Determine the [X, Y] coordinate at the center of the cell enclosing the given text.  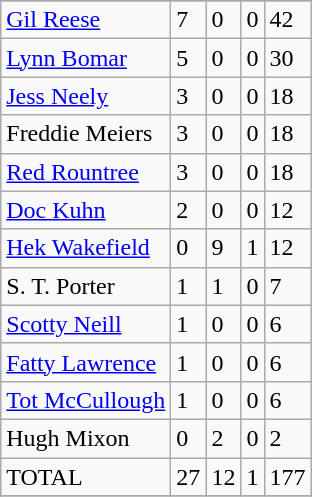
Scotty Neill [86, 324]
Tot McCullough [86, 400]
TOTAL [86, 477]
27 [188, 477]
Fatty Lawrence [86, 362]
Hugh Mixon [86, 438]
30 [288, 58]
Lynn Bomar [86, 58]
5 [188, 58]
Hek Wakefield [86, 248]
Gil Reese [86, 20]
S. T. Porter [86, 286]
Freddie Meiers [86, 134]
9 [224, 248]
42 [288, 20]
Doc Kuhn [86, 210]
177 [288, 477]
Red Rountree [86, 172]
Jess Neely [86, 96]
